Determine the [x, y] coordinate at the center of the cell enclosing the given text.  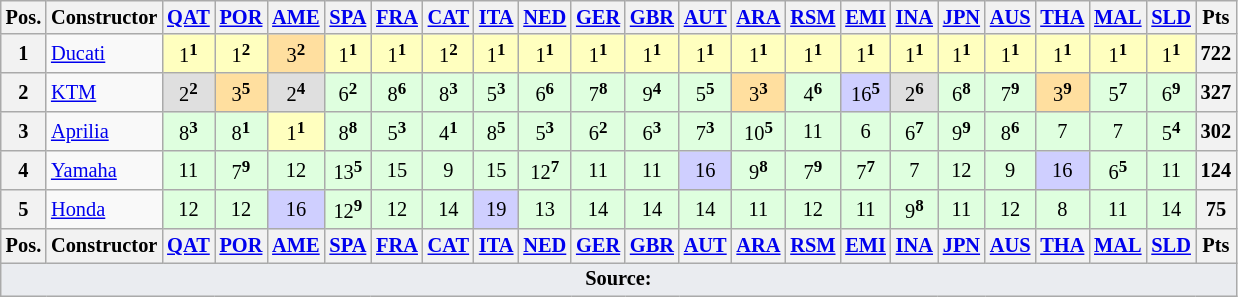
81 [242, 132]
69 [1170, 92]
26 [914, 92]
8 [1062, 210]
63 [652, 132]
22 [188, 92]
85 [496, 132]
54 [1170, 132]
94 [652, 92]
88 [348, 132]
57 [1118, 92]
78 [598, 92]
129 [348, 210]
33 [759, 92]
65 [1118, 170]
722 [1216, 54]
Source: [618, 279]
Ducati [104, 54]
55 [706, 92]
66 [544, 92]
4 [24, 170]
99 [962, 132]
77 [865, 170]
19 [496, 210]
35 [242, 92]
327 [1216, 92]
68 [962, 92]
2 [24, 92]
75 [1216, 210]
105 [759, 132]
1 [24, 54]
Yamaha [104, 170]
39 [1062, 92]
Aprilia [104, 132]
24 [296, 92]
Honda [104, 210]
3 [24, 132]
135 [348, 170]
302 [1216, 132]
67 [914, 132]
5 [24, 210]
13 [544, 210]
127 [544, 170]
73 [706, 132]
41 [448, 132]
124 [1216, 170]
165 [865, 92]
46 [812, 92]
KTM [104, 92]
6 [865, 132]
32 [296, 54]
